Return the [X, Y] coordinate for the center point of the cell that contains the specified text.  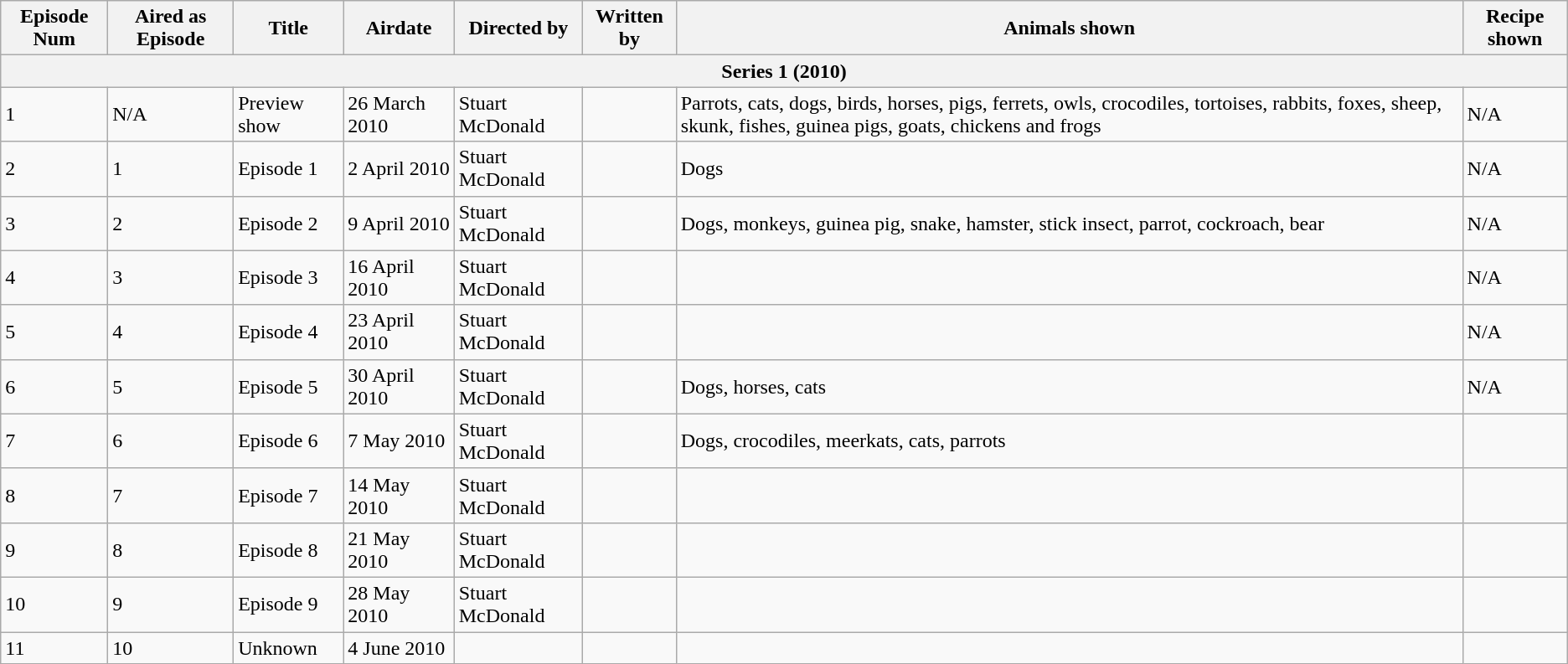
Episode 1 [288, 169]
Series 1 (2010) [784, 71]
Episode 3 [288, 278]
Unknown [288, 647]
4 June 2010 [399, 647]
2 April 2010 [399, 169]
Episode 7 [288, 496]
Dogs, monkeys, guinea pig, snake, hamster, stick insect, parrot, cockroach, bear [1069, 223]
Recipe shown [1514, 28]
30 April 2010 [399, 387]
9 April 2010 [399, 223]
Episode 6 [288, 440]
Episode 8 [288, 549]
21 May 2010 [399, 549]
Title [288, 28]
Episode 4 [288, 332]
Preview show [288, 114]
Episode Num [54, 28]
Dogs, crocodiles, meerkats, cats, parrots [1069, 440]
16 April 2010 [399, 278]
Episode 9 [288, 605]
Aired as Episode [171, 28]
28 May 2010 [399, 605]
Animals shown [1069, 28]
Episode 2 [288, 223]
Episode 5 [288, 387]
Directed by [518, 28]
14 May 2010 [399, 496]
26 March 2010 [399, 114]
Dogs [1069, 169]
Airdate [399, 28]
Dogs, horses, cats [1069, 387]
11 [54, 647]
Written by [630, 28]
7 May 2010 [399, 440]
23 April 2010 [399, 332]
